For the text-containing cell, return its midpoint in [X, Y] coordinate format. 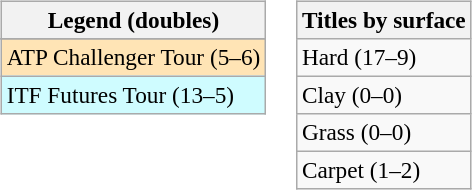
Grass (0–0) [384, 133]
ATP Challenger Tour (5–6) [133, 57]
Carpet (1–2) [384, 171]
ITF Futures Tour (13–5) [133, 95]
Legend (doubles) [133, 20]
Titles by surface [384, 20]
Hard (17–9) [384, 57]
Clay (0–0) [384, 95]
